Identify which cell holds the provided text, then report its (x, y) central coordinate. 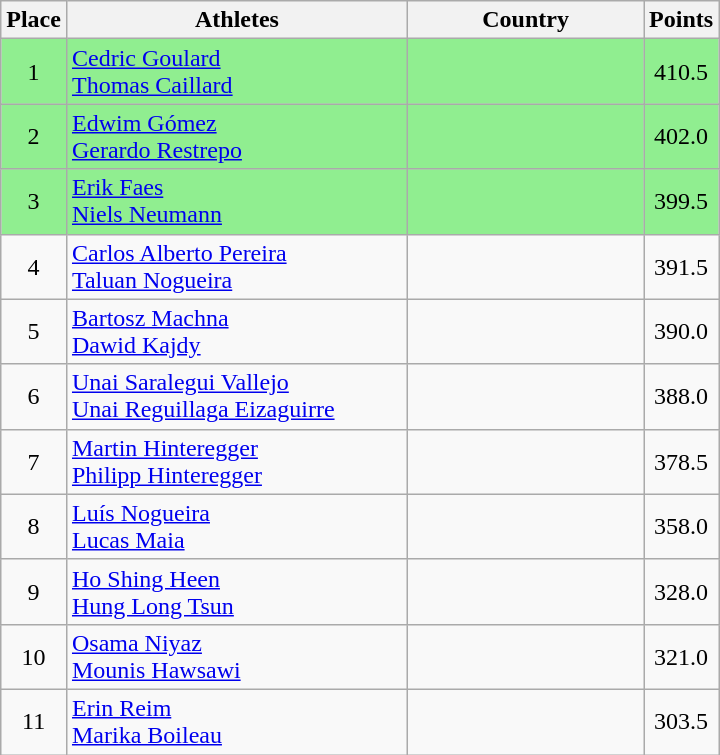
Martin HintereggerPhilipp Hinteregger (236, 462)
303.5 (682, 722)
410.5 (682, 72)
11 (34, 722)
328.0 (682, 592)
6 (34, 396)
3 (34, 202)
5 (34, 332)
9 (34, 592)
388.0 (682, 396)
358.0 (682, 526)
Place (34, 20)
4 (34, 266)
378.5 (682, 462)
2 (34, 136)
Erin ReimMarika Boileau (236, 722)
8 (34, 526)
399.5 (682, 202)
Bartosz MachnaDawid Kajdy (236, 332)
Country (526, 20)
391.5 (682, 266)
Edwim GómezGerardo Restrepo (236, 136)
1 (34, 72)
7 (34, 462)
402.0 (682, 136)
Erik FaesNiels Neumann (236, 202)
Luís NogueiraLucas Maia (236, 526)
390.0 (682, 332)
Ho Shing HeenHung Long Tsun (236, 592)
Osama NiyazMounis Hawsawi (236, 656)
Athletes (236, 20)
Points (682, 20)
321.0 (682, 656)
Cedric GoulardThomas Caillard (236, 72)
Unai Saralegui VallejoUnai Reguillaga Eizaguirre (236, 396)
Carlos Alberto PereiraTaluan Nogueira (236, 266)
10 (34, 656)
